Capture the cell that displays the provided text and extract its [x, y] central coordinate. 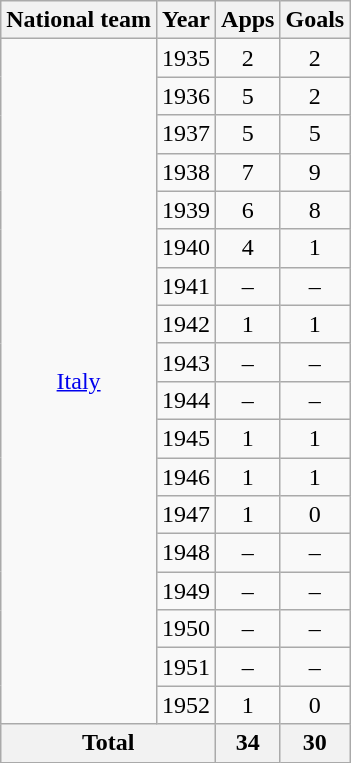
1942 [186, 324]
30 [315, 743]
34 [248, 743]
1941 [186, 286]
National team [79, 20]
1937 [186, 134]
Goals [315, 20]
Italy [79, 382]
6 [248, 210]
1943 [186, 362]
1952 [186, 705]
1936 [186, 96]
1951 [186, 667]
Apps [248, 20]
1938 [186, 172]
Total [108, 743]
8 [315, 210]
1935 [186, 58]
4 [248, 248]
7 [248, 172]
1948 [186, 553]
1940 [186, 248]
Year [186, 20]
1946 [186, 477]
1945 [186, 438]
1939 [186, 210]
9 [315, 172]
1949 [186, 591]
1947 [186, 515]
1950 [186, 629]
1944 [186, 400]
